From the cell containing the given text, extract its center point as [X, Y] coordinate. 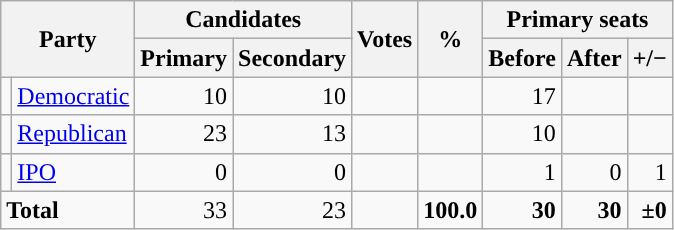
±0 [650, 210]
Party [68, 39]
Before [522, 58]
Votes [385, 39]
Primary [184, 58]
17 [522, 96]
100.0 [450, 210]
Total [68, 210]
33 [184, 210]
Republican [74, 134]
After [594, 58]
13 [292, 134]
Candidates [244, 20]
Democratic [74, 96]
IPO [74, 172]
+/− [650, 58]
Primary seats [578, 20]
Secondary [292, 58]
% [450, 39]
